Extract the [X, Y] coordinate from the center of the cell holding the provided text.  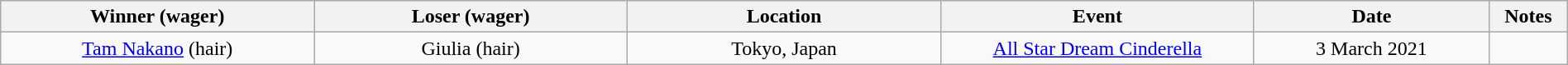
3 March 2021 [1371, 48]
Date [1371, 17]
Giulia (hair) [471, 48]
Event [1097, 17]
Loser (wager) [471, 17]
Location [784, 17]
Notes [1528, 17]
Tam Nakano (hair) [157, 48]
Winner (wager) [157, 17]
All Star Dream Cinderella [1097, 48]
Tokyo, Japan [784, 48]
